Determine the (X, Y) coordinate at the center of the cell enclosing the given text.  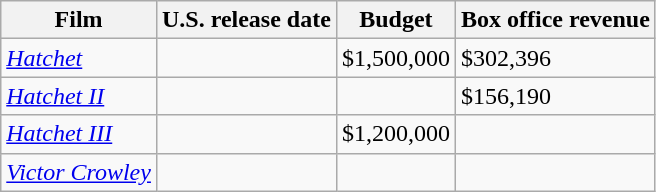
U.S. release date (246, 20)
Budget (396, 20)
$1,500,000 (396, 58)
Victor Crowley (79, 172)
$302,396 (555, 58)
$1,200,000 (396, 134)
Hatchet III (79, 134)
$156,190 (555, 96)
Box office revenue (555, 20)
Hatchet (79, 58)
Hatchet II (79, 96)
Film (79, 20)
